Search for the cell housing the specified text and yield its [x, y] center coordinate. 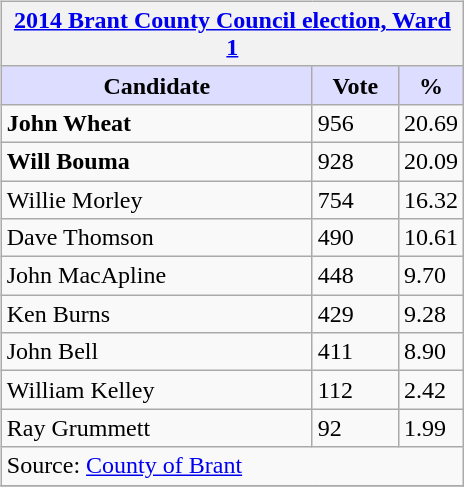
2014 Brant County Council election, Ward 1 [232, 34]
10.61 [430, 238]
20.09 [430, 161]
% [430, 85]
2.42 [430, 390]
411 [355, 352]
928 [355, 161]
John MacApline [156, 276]
112 [355, 390]
William Kelley [156, 390]
9.28 [430, 314]
9.70 [430, 276]
Candidate [156, 85]
8.90 [430, 352]
490 [355, 238]
92 [355, 428]
429 [355, 314]
Will Bouma [156, 161]
Willie Morley [156, 199]
Dave Thomson [156, 238]
John Bell [156, 352]
754 [355, 199]
Vote [355, 85]
Source: County of Brant [232, 466]
956 [355, 123]
John Wheat [156, 123]
16.32 [430, 199]
448 [355, 276]
Ray Grummett [156, 428]
Ken Burns [156, 314]
1.99 [430, 428]
20.69 [430, 123]
